From the cell containing the given text, extract its center point as [X, Y] coordinate. 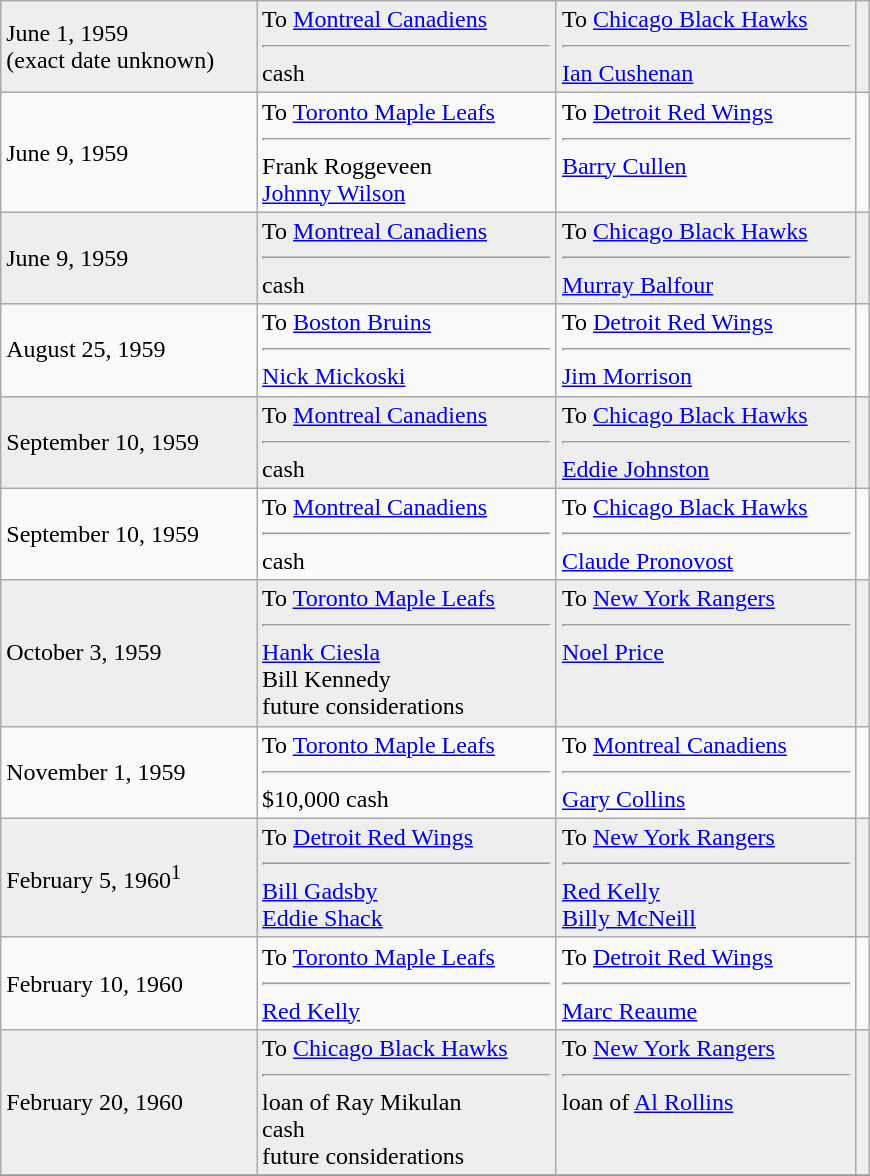
To Detroit Red WingsJim Morrison [706, 350]
To Boston BruinsNick Mickoski [407, 350]
To Chicago Black HawksIan Cushenan [706, 47]
To New York Rangersloan of Al Rollins [706, 1102]
To New York RangersNoel Price [706, 653]
February 5, 19601 [129, 878]
To Chicago Black Hawksloan of Ray Mikulancashfuture considerations [407, 1102]
February 20, 1960 [129, 1102]
To Montreal CanadiensGary Collins [706, 772]
August 25, 1959 [129, 350]
To Detroit Red WingsBarry Cullen [706, 152]
To Toronto Maple LeafsFrank RoggeveenJohnny Wilson [407, 152]
October 3, 1959 [129, 653]
February 10, 1960 [129, 983]
To Toronto Maple Leafs$10,000 cash [407, 772]
To Toronto Maple LeafsRed Kelly [407, 983]
To Chicago Black HawksMurray Balfour [706, 258]
June 1, 1959(exact date unknown) [129, 47]
To Chicago Black HawksClaude Pronovost [706, 534]
To Detroit Red WingsMarc Reaume [706, 983]
To Toronto Maple LeafsHank CieslaBill Kennedyfuture considerations [407, 653]
To New York RangersRed KellyBilly McNeill [706, 878]
November 1, 1959 [129, 772]
To Detroit Red WingsBill GadsbyEddie Shack [407, 878]
To Chicago Black HawksEddie Johnston [706, 442]
